Output the (x, y) coordinate of the center of the cell containing the given text.  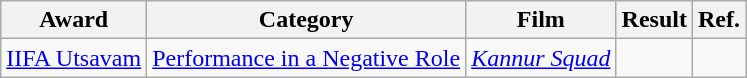
Category (306, 20)
Film (541, 20)
Result (654, 20)
IIFA Utsavam (74, 58)
Award (74, 20)
Ref. (718, 20)
Performance in a Negative Role (306, 58)
Kannur Squad (541, 58)
